From the cell containing the given text, extract its center point as [X, Y] coordinate. 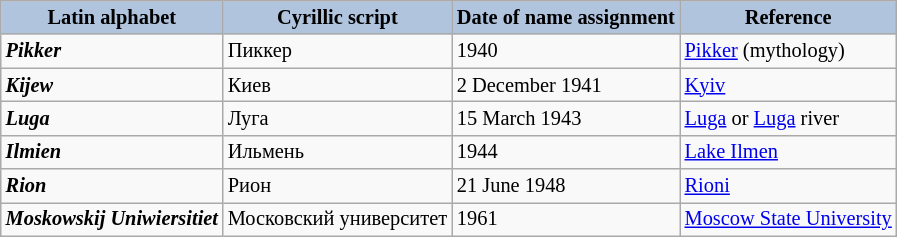
Reference [788, 17]
Rion [112, 186]
Lake Ilmen [788, 152]
Ильмень [338, 152]
Ilmien [112, 152]
Kijew [112, 85]
Latin alphabet [112, 17]
Moscow State University [788, 219]
Pikker [112, 51]
Cyrillic script [338, 17]
Пиккер [338, 51]
2 December 1941 [566, 85]
1940 [566, 51]
Московский университет [338, 219]
1944 [566, 152]
Киев [338, 85]
15 March 1943 [566, 118]
Рион [338, 186]
Rioni [788, 186]
Moskowskij Uniwiersitiet [112, 219]
1961 [566, 219]
Луга [338, 118]
Kyiv [788, 85]
Luga [112, 118]
21 June 1948 [566, 186]
Pikker (mythology) [788, 51]
Luga or Luga river [788, 118]
Date of name assignment [566, 17]
